From the cell containing the given text, extract its center point as (X, Y) coordinate. 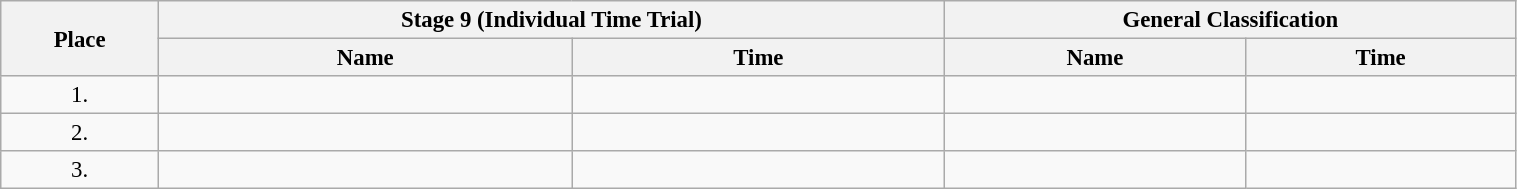
2. (80, 133)
General Classification (1230, 20)
Place (80, 38)
3. (80, 170)
1. (80, 95)
Stage 9 (Individual Time Trial) (551, 20)
